Extract the (x, y) coordinate from the center of the cell holding the provided text.  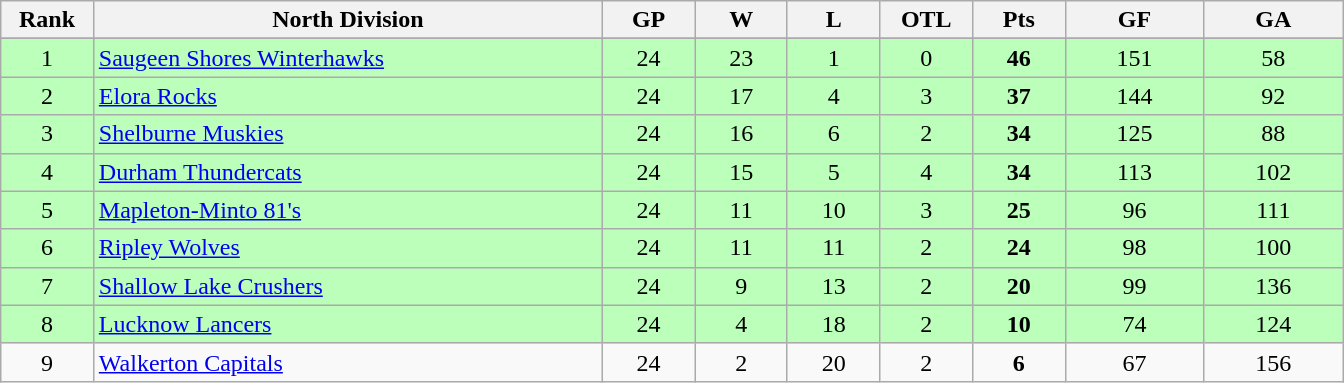
7 (48, 286)
Saugeen Shores Winterhawks (348, 58)
136 (1274, 286)
Walkerton Capitals (348, 362)
Rank (48, 20)
124 (1274, 324)
0 (926, 58)
Pts (1020, 20)
25 (1020, 210)
96 (1134, 210)
Mapleton-Minto 81's (348, 210)
Elora Rocks (348, 96)
GA (1274, 20)
74 (1134, 324)
Ripley Wolves (348, 248)
Shelburne Muskies (348, 134)
37 (1020, 96)
Shallow Lake Crushers (348, 286)
16 (742, 134)
58 (1274, 58)
98 (1134, 248)
100 (1274, 248)
111 (1274, 210)
125 (1134, 134)
144 (1134, 96)
8 (48, 324)
18 (834, 324)
GP (648, 20)
151 (1134, 58)
15 (742, 172)
113 (1134, 172)
Durham Thundercats (348, 172)
13 (834, 286)
W (742, 20)
88 (1274, 134)
46 (1020, 58)
23 (742, 58)
GF (1134, 20)
156 (1274, 362)
North Division (348, 20)
67 (1134, 362)
OTL (926, 20)
L (834, 20)
Lucknow Lancers (348, 324)
92 (1274, 96)
17 (742, 96)
99 (1134, 286)
102 (1274, 172)
